Scan for the cell matching the given text and deliver its (X, Y) coordinate at center. 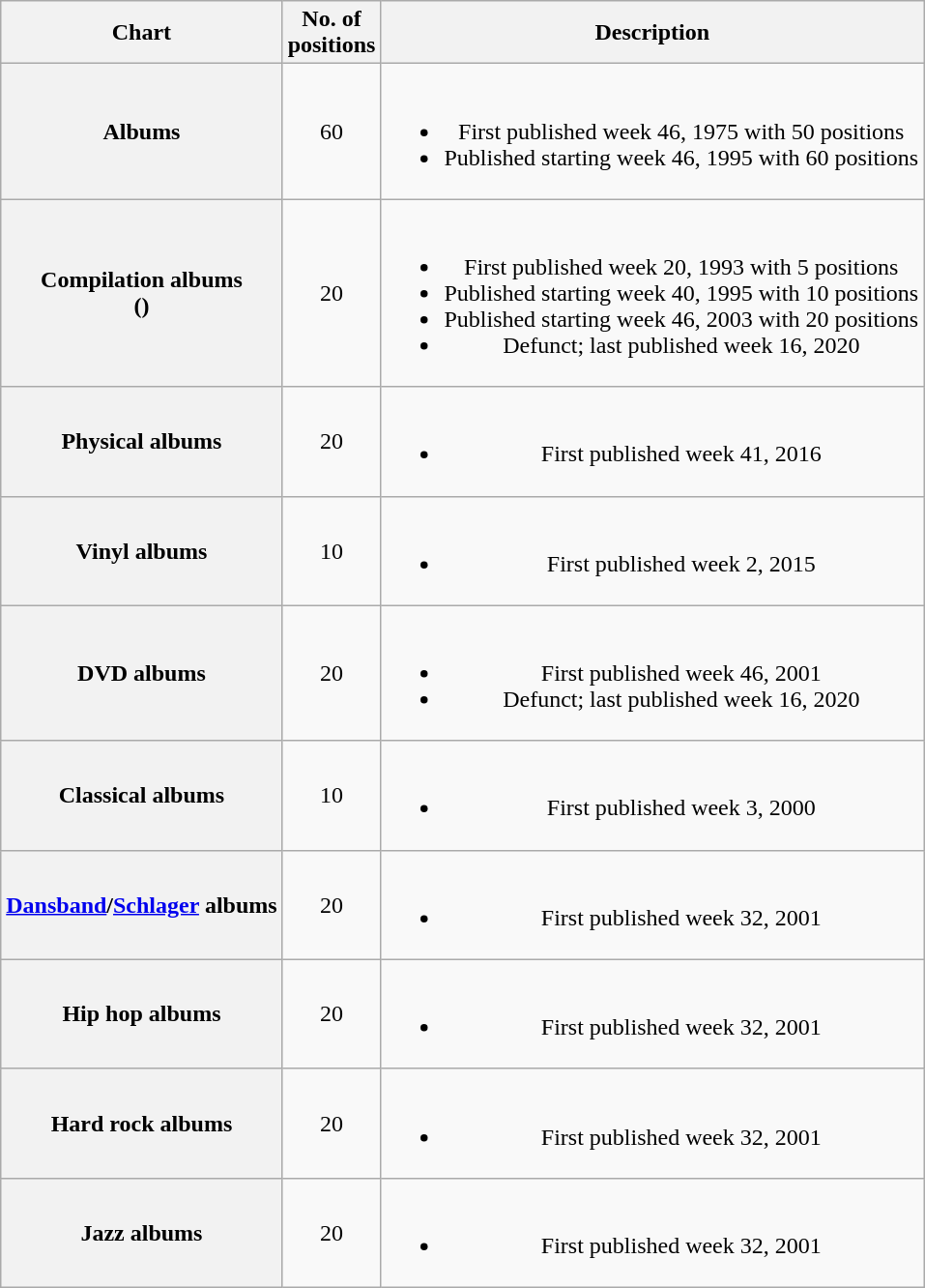
Jazz albums (141, 1232)
No. ofpositions (332, 33)
Chart (141, 33)
Hip hop albums (141, 1013)
Physical albums (141, 441)
Description (652, 33)
First published week 41, 2016 (652, 441)
Dansband/Schlager albums (141, 905)
Vinyl albums (141, 551)
First published week 46, 1975 with 50 positionsPublished starting week 46, 1995 with 60 positions (652, 132)
Classical albums (141, 795)
First published week 2, 2015 (652, 551)
First published week 3, 2000 (652, 795)
DVD albums (141, 673)
60 (332, 132)
Albums (141, 132)
First published week 46, 2001Defunct; last published week 16, 2020 (652, 673)
Hard rock albums (141, 1124)
Compilation albums() (141, 293)
